For the text-containing cell, return its midpoint in [X, Y] coordinate format. 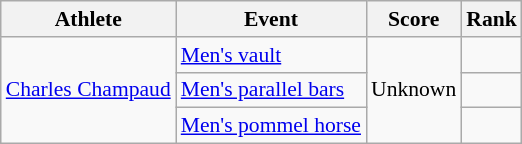
Men's pommel horse [271, 126]
Unknown [414, 90]
Rank [492, 19]
Men's vault [271, 55]
Charles Champaud [88, 90]
Score [414, 19]
Event [271, 19]
Men's parallel bars [271, 90]
Athlete [88, 19]
